Determine the (X, Y) coordinate at the center of the cell enclosing the given text.  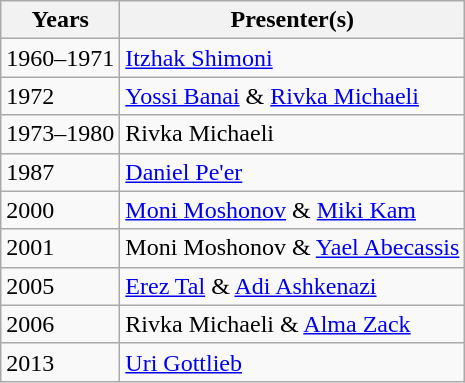
Presenter(s) (292, 20)
2000 (60, 210)
1960–1971 (60, 58)
Moni Moshonov & Miki Kam (292, 210)
Daniel Pe'er (292, 172)
Years (60, 20)
Moni Moshonov & Yael Abecassis (292, 248)
Uri Gottlieb (292, 362)
Rivka Michaeli (292, 134)
1972 (60, 96)
2005 (60, 286)
1973–1980 (60, 134)
Yossi Banai & Rivka Michaeli (292, 96)
2001 (60, 248)
Rivka Michaeli & Alma Zack (292, 324)
Erez Tal & Adi Ashkenazi (292, 286)
1987 (60, 172)
Itzhak Shimoni (292, 58)
2006 (60, 324)
2013 (60, 362)
